Determine the [X, Y] coordinate at the center of the cell enclosing the given text.  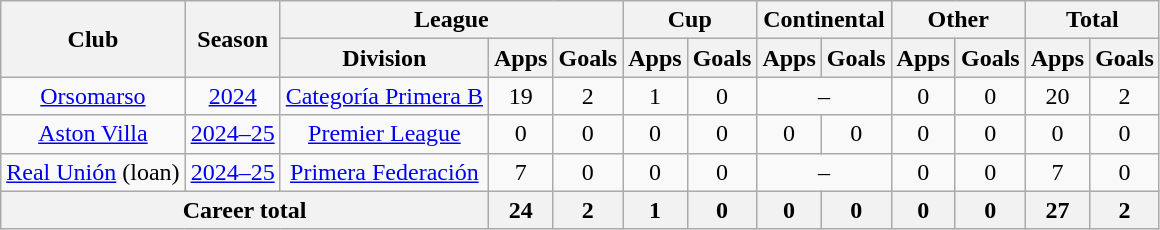
Career total [245, 210]
Aston Villa [93, 134]
Season [232, 39]
Other [958, 20]
Total [1092, 20]
Continental [824, 20]
19 [521, 96]
Club [93, 39]
Cup [690, 20]
Premier League [384, 134]
24 [521, 210]
Primera Federación [384, 172]
Real Unión (loan) [93, 172]
27 [1057, 210]
League [452, 20]
Orsomarso [93, 96]
20 [1057, 96]
2024 [232, 96]
Categoría Primera B [384, 96]
Division [384, 58]
